Pinpoint the cell where the given text exists, returning its (x, y) midpoint coordinate. 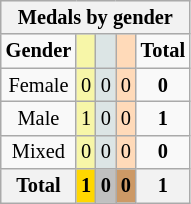
Female (38, 85)
Medals by gender (96, 17)
Gender (38, 51)
Mixed (38, 152)
Male (38, 118)
